Return the (x, y) coordinate for the center point of the cell that contains the specified text.  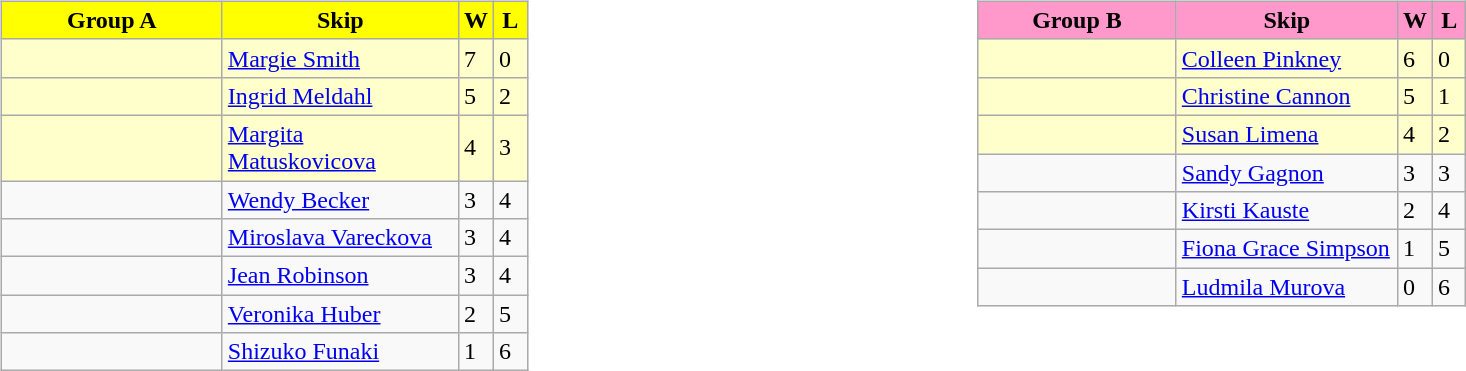
Margie Smith (340, 58)
Group A (112, 20)
Ludmila Murova (1286, 287)
Wendy Becker (340, 199)
Miroslava Vareckova (340, 238)
Colleen Pinkney (1286, 58)
Shizuko Funaki (340, 352)
Fiona Grace Simpson (1286, 249)
Ingrid Meldahl (340, 96)
Veronika Huber (340, 314)
Jean Robinson (340, 276)
Christine Cannon (1286, 96)
Susan Limena (1286, 134)
7 (476, 58)
Sandy Gagnon (1286, 173)
Kirsti Kauste (1286, 211)
Margita Matuskovicova (340, 148)
Group B (1078, 20)
